For the text-containing cell, return its midpoint in [x, y] coordinate format. 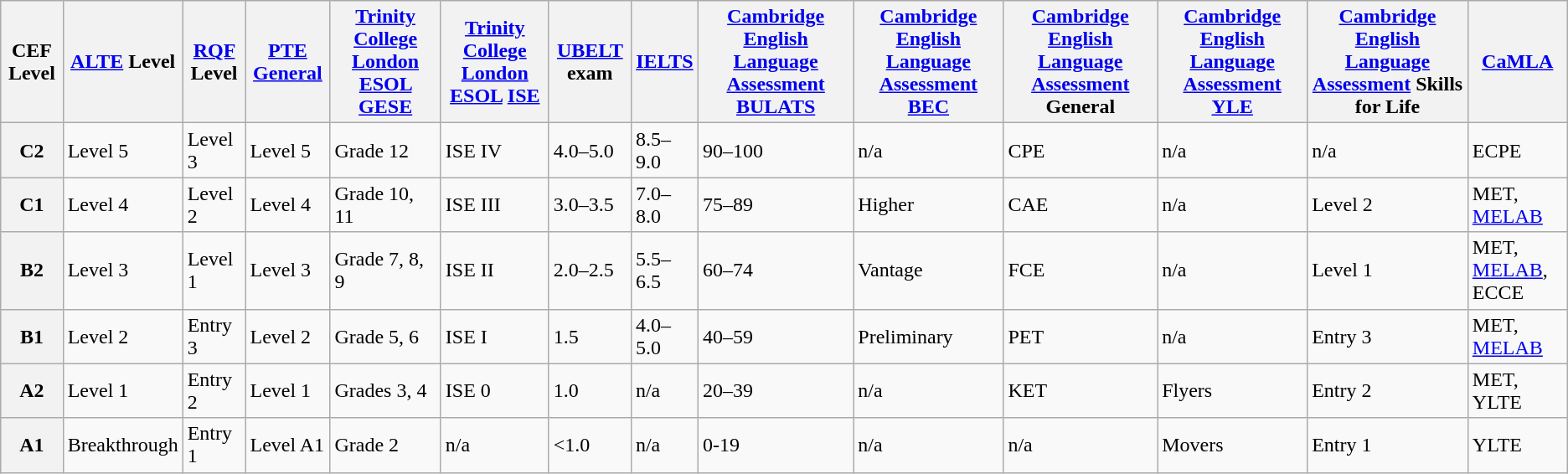
CPE [1081, 151]
Grade 2 [385, 446]
ECPE [1518, 151]
Higher [928, 204]
ALTE Level [122, 62]
IELTS [664, 62]
B1 [32, 337]
Preliminary [928, 337]
40–59 [776, 337]
8.5–9.0 [664, 151]
CEF Level [32, 62]
A2 [32, 390]
Grades 3, 4 [385, 390]
Cambridge English Language Assessment Skills for Life [1388, 62]
ISE I [494, 337]
Cambridge English Language Assessment BULATS [776, 62]
0-19 [776, 446]
ISE 0 [494, 390]
Level A1 [288, 446]
ISE II [494, 270]
Movers [1233, 446]
PTE General [288, 62]
Grade 7, 8, 9 [385, 270]
5.5–6.5 [664, 270]
ISE IV [494, 151]
20–39 [776, 390]
MET, YLTE [1518, 390]
3.0–3.5 [590, 204]
Grade 5, 6 [385, 337]
UBELT exam [590, 62]
RQF Level [214, 62]
Trinity College London ESOL ISE [494, 62]
PET [1081, 337]
Cambridge English Language Assessment BEC [928, 62]
ISE III [494, 204]
B2 [32, 270]
<1.0 [590, 446]
2.0–2.5 [590, 270]
Breakthrough [122, 446]
60–74 [776, 270]
Grade 12 [385, 151]
Trinity College London ESOL GESE [385, 62]
CAE [1081, 204]
C1 [32, 204]
FCE [1081, 270]
Grade 10, 11 [385, 204]
1.0 [590, 390]
Flyers [1233, 390]
90–100 [776, 151]
A1 [32, 446]
7.0–8.0 [664, 204]
YLTE [1518, 446]
Cambridge English Language Assessment General [1081, 62]
MET, MELAB, ECCE [1518, 270]
C2 [32, 151]
Cambridge English Language Assessment YLE [1233, 62]
CaMLA [1518, 62]
Vantage [928, 270]
75–89 [776, 204]
KET [1081, 390]
1.5 [590, 337]
